Return (X, Y) of the center of cell containing provided text 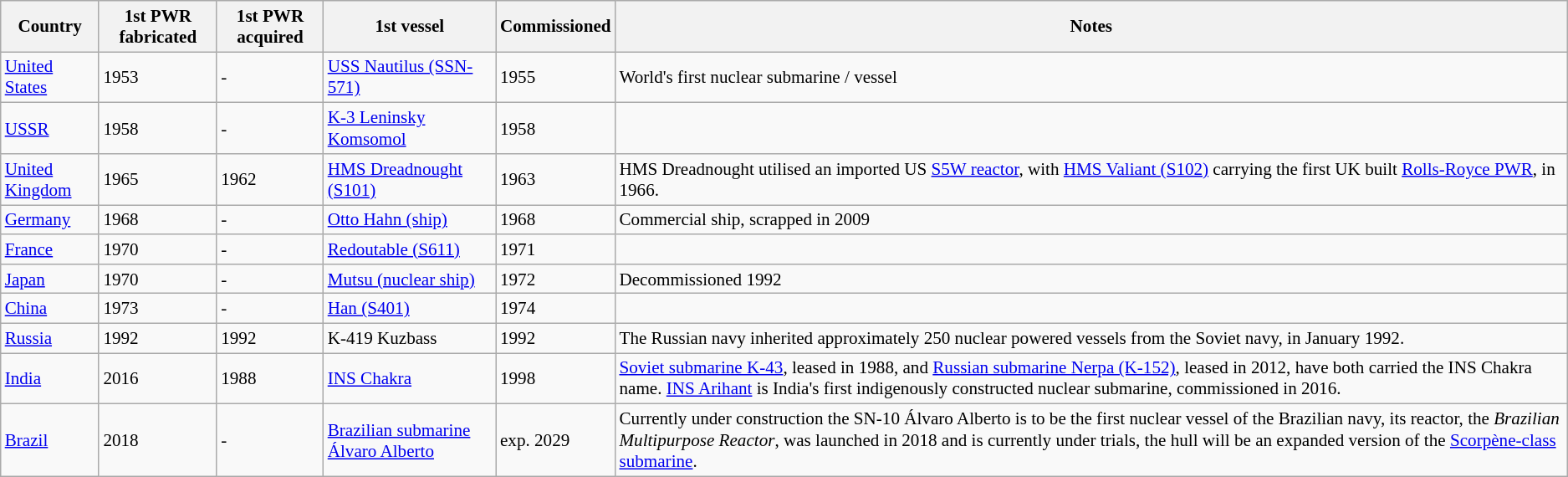
Germany (50, 219)
1953 (157, 77)
1974 (555, 308)
1st PWR acquired (270, 27)
1988 (270, 378)
INS Chakra (410, 378)
exp. 2029 (555, 440)
Brazil (50, 440)
World's first nuclear submarine / vessel (1092, 77)
Commissioned (555, 27)
USSR (50, 129)
1962 (270, 179)
1971 (555, 249)
1963 (555, 179)
Japan (50, 278)
Otto Hahn (ship) (410, 219)
K-419 Kuzbass (410, 338)
1st PWR fabricated (157, 27)
United Kingdom (50, 179)
1998 (555, 378)
2016 (157, 378)
1965 (157, 179)
Notes (1092, 27)
1972 (555, 278)
1st vessel (410, 27)
Commercial ship, scrapped in 2009 (1092, 219)
Redoutable (S611) (410, 249)
HMS Dreadnought (S101) (410, 179)
HMS Dreadnought utilised an imported US S5W reactor, with HMS Valiant (S102) carrying the first UK built Rolls-Royce PWR, in 1966. (1092, 179)
1955 (555, 77)
United States (50, 77)
2018 (157, 440)
Decommissioned 1992 (1092, 278)
Mutsu (nuclear ship) (410, 278)
Brazilian submarine Álvaro Alberto (410, 440)
Russia (50, 338)
1973 (157, 308)
Han (S401) (410, 308)
France (50, 249)
USS Nautilus (SSN-571) (410, 77)
K-3 Leninsky Komsomol (410, 129)
China (50, 308)
India (50, 378)
The Russian navy inherited approximately 250 nuclear powered vessels from the Soviet navy, in January 1992. (1092, 338)
Country (50, 27)
